Locate the cell with the specified text and output its [x, y] center coordinate. 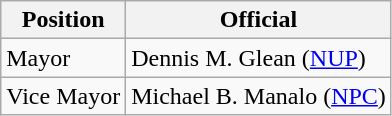
Mayor [64, 58]
Michael B. Manalo (NPC) [259, 96]
Official [259, 20]
Dennis M. Glean (NUP) [259, 58]
Vice Mayor [64, 96]
Position [64, 20]
